Detect which cell encompasses the target text, then output its (x, y) center coordinate. 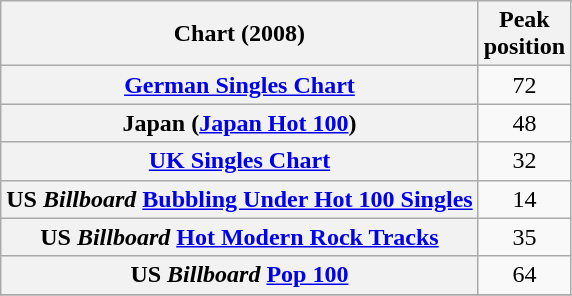
Peakposition (524, 34)
UK Singles Chart (240, 161)
US Billboard Pop 100 (240, 275)
Japan (Japan Hot 100) (240, 123)
48 (524, 123)
64 (524, 275)
35 (524, 237)
US Billboard Hot Modern Rock Tracks (240, 237)
14 (524, 199)
32 (524, 161)
German Singles Chart (240, 85)
Chart (2008) (240, 34)
US Billboard Bubbling Under Hot 100 Singles (240, 199)
72 (524, 85)
